From the cell containing the given text, extract its center point as [X, Y] coordinate. 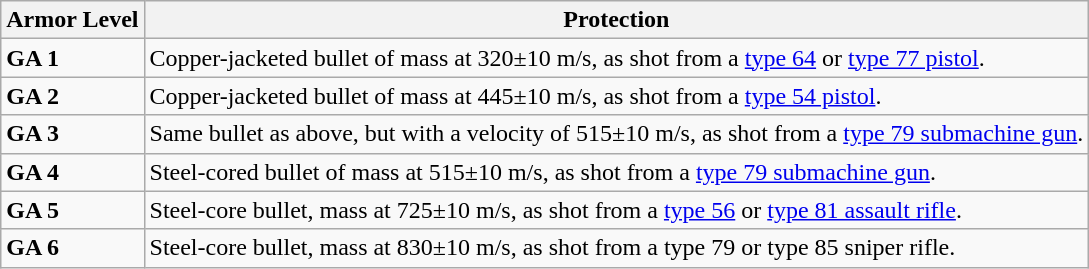
Steel-core bullet, mass at 725±10 m/s, as shot from a type 56 or type 81 assault rifle. [616, 210]
Armor Level [72, 20]
Steel-core bullet, mass at 830±10 m/s, as shot from a type 79 or type 85 sniper rifle. [616, 248]
GA 5 [72, 210]
GA 6 [72, 248]
Protection [616, 20]
GA 3 [72, 134]
Copper-jacketed bullet of mass at 320±10 m/s, as shot from a type 64 or type 77 pistol. [616, 58]
GA 2 [72, 96]
Copper-jacketed bullet of mass at 445±10 m/s, as shot from a type 54 pistol. [616, 96]
GA 1 [72, 58]
Same bullet as above, but with a velocity of 515±10 m/s, as shot from a type 79 submachine gun. [616, 134]
GA 4 [72, 172]
Steel-cored bullet of mass at 515±10 m/s, as shot from a type 79 submachine gun. [616, 172]
